For the text-containing cell, return its midpoint in [x, y] coordinate format. 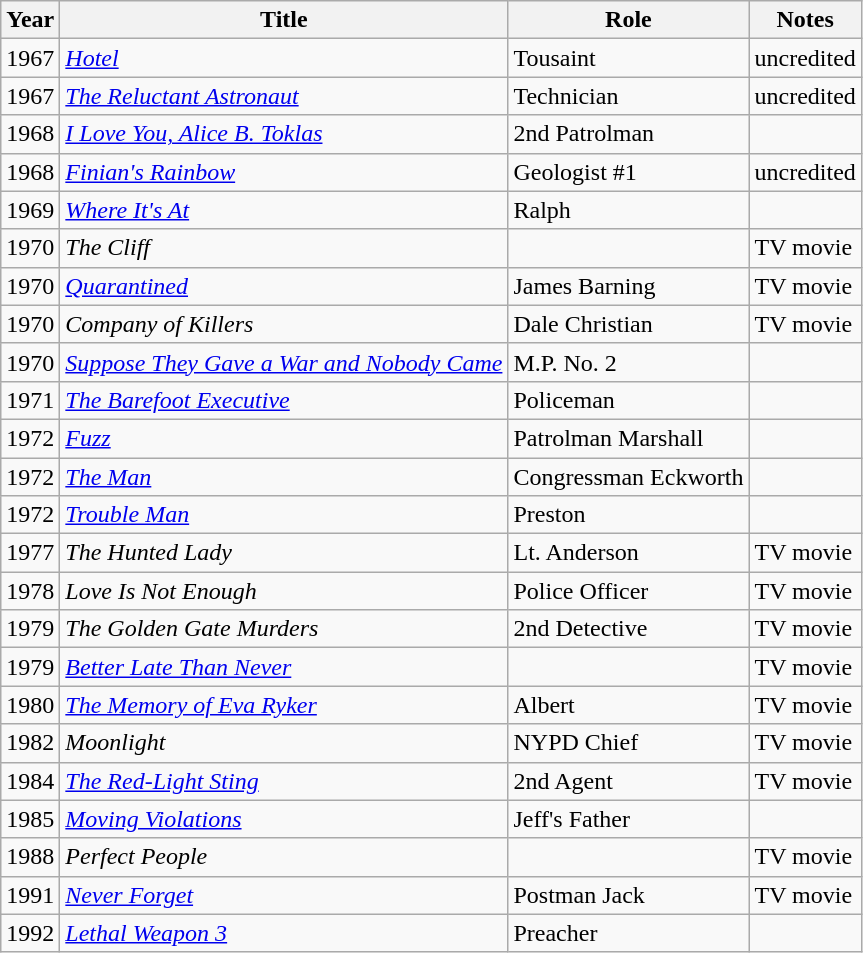
Notes [805, 20]
1977 [30, 553]
1971 [30, 400]
The Hunted Lady [284, 553]
Never Forget [284, 895]
Policeman [628, 400]
2nd Patrolman [628, 134]
1969 [30, 210]
1988 [30, 857]
1985 [30, 819]
Congressman Eckworth [628, 477]
The Barefoot Executive [284, 400]
Tousaint [628, 58]
NYPD Chief [628, 743]
Year [30, 20]
The Reluctant Astronaut [284, 96]
1992 [30, 933]
Moving Violations [284, 819]
Where It's At [284, 210]
Police Officer [628, 591]
Ralph [628, 210]
Lethal Weapon 3 [284, 933]
Suppose They Gave a War and Nobody Came [284, 362]
I Love You, Alice B. Toklas [284, 134]
Moonlight [284, 743]
Trouble Man [284, 515]
Postman Jack [628, 895]
Quarantined [284, 286]
Preacher [628, 933]
The Red-Light Sting [284, 781]
1991 [30, 895]
M.P. No. 2 [628, 362]
Preston [628, 515]
Lt. Anderson [628, 553]
Patrolman Marshall [628, 438]
Jeff's Father [628, 819]
Hotel [284, 58]
1984 [30, 781]
The Golden Gate Murders [284, 629]
James Barning [628, 286]
Love Is Not Enough [284, 591]
2nd Agent [628, 781]
Technician [628, 96]
1978 [30, 591]
Geologist #1 [628, 172]
1982 [30, 743]
Better Late Than Never [284, 667]
Title [284, 20]
Role [628, 20]
The Cliff [284, 248]
1980 [30, 705]
The Memory of Eva Ryker [284, 705]
Perfect People [284, 857]
The Man [284, 477]
2nd Detective [628, 629]
Dale Christian [628, 324]
Albert [628, 705]
Fuzz [284, 438]
Finian's Rainbow [284, 172]
Company of Killers [284, 324]
